Detect which cell encompasses the target text, then output its (X, Y) center coordinate. 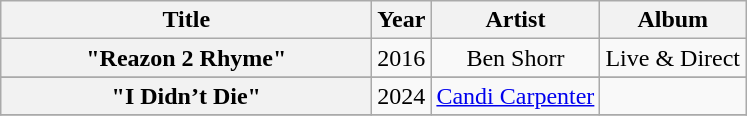
"I Didn’t Die" (186, 96)
Year (402, 20)
Candi Carpenter (516, 96)
Artist (516, 20)
Ben Shorr (516, 58)
2024 (402, 96)
Title (186, 20)
2016 (402, 58)
"Reazon 2 Rhyme" (186, 58)
Live & Direct (673, 58)
Album (673, 20)
